Return the (X, Y) coordinate for the center point of the cell that contains the specified text.  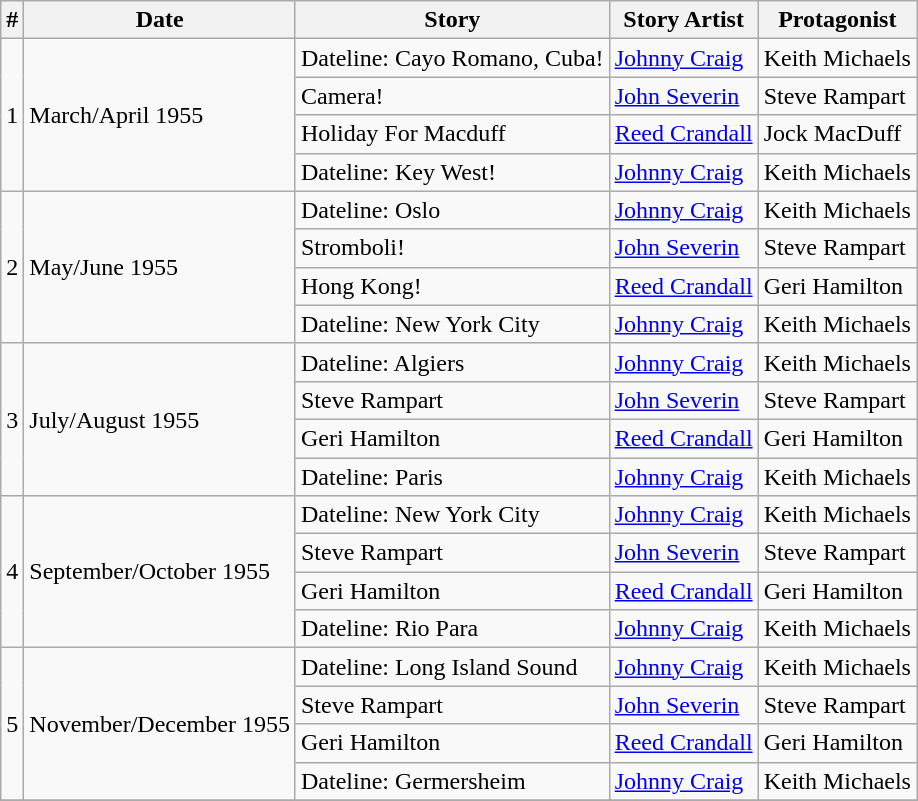
July/August 1955 (160, 419)
Dateline: Algiers (452, 362)
May/June 1955 (160, 267)
2 (12, 267)
Protagonist (837, 20)
September/October 1955 (160, 572)
Stromboli! (452, 248)
Dateline: Cayo Romano, Cuba! (452, 58)
Dateline: Key West! (452, 172)
Dateline: Oslo (452, 210)
November/December 1955 (160, 724)
Date (160, 20)
Dateline: Paris (452, 477)
Story Artist (684, 20)
Holiday For Macduff (452, 134)
March/April 1955 (160, 115)
# (12, 20)
Hong Kong! (452, 286)
5 (12, 724)
Jock MacDuff (837, 134)
Dateline: Long Island Sound (452, 667)
3 (12, 419)
4 (12, 572)
Story (452, 20)
1 (12, 115)
Dateline: Germersheim (452, 781)
Camera! (452, 96)
Dateline: Rio Para (452, 629)
